Determine the (X, Y) coordinate at the center of the cell enclosing the given text.  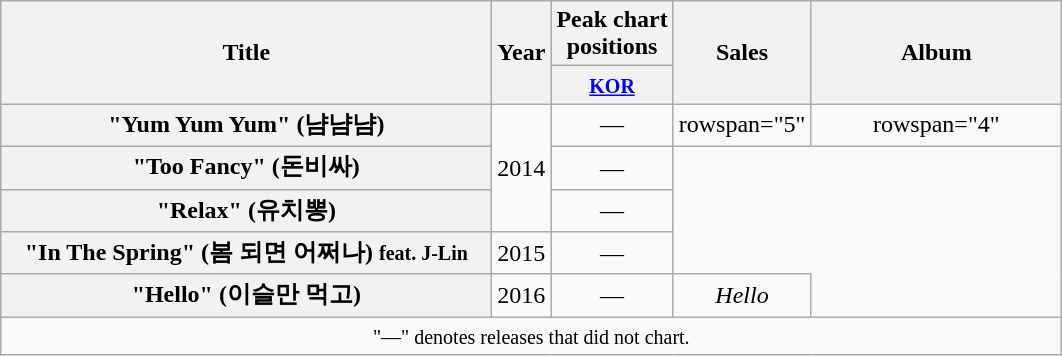
Sales (742, 52)
"Hello" (이슬만 먹고) (246, 296)
"Relax" (유치뽕) (246, 210)
"Yum Yum Yum" (냠냠냠) (246, 126)
"—" denotes releases that did not chart. (532, 336)
KOR (612, 85)
Album (936, 52)
Year (522, 52)
rowspan="4" (936, 126)
"In The Spring" (봄 되면 어쩌나) feat. J-Lin (246, 254)
Title (246, 52)
2014 (522, 168)
Peak chart positions (612, 34)
2016 (522, 296)
rowspan="5" (742, 126)
Hello (742, 296)
"Too Fancy" (돈비싸) (246, 168)
2015 (522, 254)
